Locate the cell with the specified text and output its [X, Y] center coordinate. 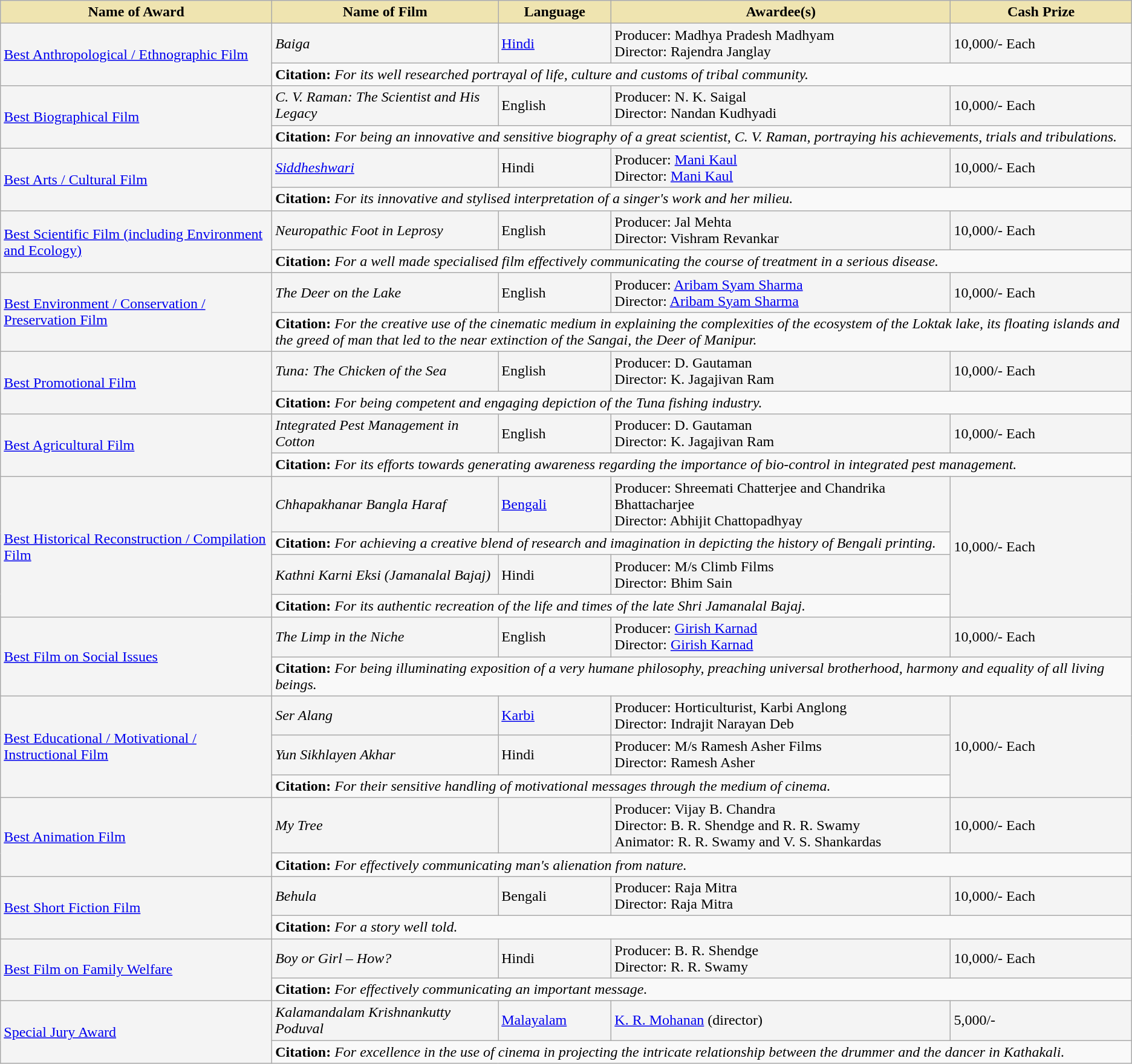
Citation: For excellence in the use of cinema in projecting the intricate relationship between the drummer and the dancer in Kathakali. [702, 1052]
Producer: N. K. SaigalDirector: Nandan Kudhyadi [781, 105]
Name of Film [385, 12]
Citation: For effectively communicating an important message. [702, 990]
Boy or Girl – How? [385, 958]
Producer: Raja MitraDirector: Raja Mitra [781, 896]
Special Jury Award [137, 1033]
Behula [385, 896]
Producer: Aribam Syam SharmaDirector: Aribam Syam Sharma [781, 293]
Producer: Madhya Pradesh MadhyamDirector: Rajendra Janglay [781, 44]
Cash Prize [1041, 12]
Citation: For a well made specialised film effectively communicating the course of treatment in a serious disease. [702, 261]
Citation: For its innovative and stylised interpretation of a singer's work and her milieu. [702, 199]
Kalamandalam Krishnankutty Poduval [385, 1020]
Integrated Pest Management in Cotton [385, 434]
Awardee(s) [781, 12]
Best Animation Film [137, 837]
Best Film on Social Issues [137, 657]
Producer: Horticulturist, Karbi AnglongDirector: Indrajit Narayan Deb [781, 716]
My Tree [385, 825]
Best Arts / Cultural Film [137, 179]
5,000/- [1041, 1020]
Best Educational / Motivational / Instructional Film [137, 747]
Language [555, 12]
Citation: For their sensitive handling of motivational messages through the medium of cinema. [611, 786]
Citation: For its authentic recreation of the life and times of the late Shri Jamanalal Bajaj. [611, 606]
Yun Sikhlayen Akhar [385, 754]
Best Historical Reconstruction / Compilation Film [137, 547]
Citation: For achieving a creative blend of research and imagination in depicting the history of Bengali printing. [611, 543]
Producer: M/s Climb FilmsDirector: Bhim Sain [781, 574]
Karbi [555, 716]
Best Anthropological / Ethnographic Film [137, 54]
The Limp in the Niche [385, 637]
Citation: For effectively communicating man's alienation from nature. [702, 864]
Best Biographical Film [137, 117]
Citation: For being illuminating exposition of a very humane philosophy, preaching universal brotherhood, harmony and equality of all living beings. [702, 676]
Best Film on Family Welfare [137, 970]
Chhapakhanar Bangla Haraf [385, 504]
Ser Alang [385, 716]
Kathni Karni Eksi (Jamanalal Bajaj) [385, 574]
Best Short Fiction Film [137, 907]
Name of Award [137, 12]
Producer: Vijay B. ChandraDirector: B. R. Shendge and R. R. SwamyAnimator: R. R. Swamy and V. S. Shankardas [781, 825]
Producer: Shreemati Chatterjee and Chandrika BhattacharjeeDirector: Abhijit Chattopadhyay [781, 504]
Best Agricultural Film [137, 445]
Producer: Mani KaulDirector: Mani Kaul [781, 168]
Best Scientific Film (including Environment and Ecology) [137, 242]
Baiga [385, 44]
Producer: Girish KarnadDirector: Girish Karnad [781, 637]
Best Environment / Conservation / Preservation Film [137, 312]
Citation: For its efforts towards generating awareness regarding the importance of bio-control in integrated pest management. [702, 465]
Producer: M/s Ramesh Asher FilmsDirector: Ramesh Asher [781, 754]
C. V. Raman: The Scientist and His Legacy [385, 105]
The Deer on the Lake [385, 293]
Best Promotional Film [137, 382]
Neuropathic Foot in Leprosy [385, 230]
Producer: Jal MehtaDirector: Vishram Revankar [781, 230]
Malayalam [555, 1020]
K. R. Mohanan (director) [781, 1020]
Producer: B. R. ShendgeDirector: R. R. Swamy [781, 958]
Citation: For a story well told. [702, 927]
Citation: For being an innovative and sensitive biography of a great scientist, C. V. Raman, portraying his achievements, trials and tribulations. [702, 137]
Citation: For its well researched portrayal of life, culture and customs of tribal community. [702, 74]
Citation: For being competent and engaging depiction of the Tuna fishing industry. [702, 402]
Tuna: The Chicken of the Sea [385, 371]
Siddheshwari [385, 168]
